Find where the given text appears and provide that cell's center as (x, y) coordinate. 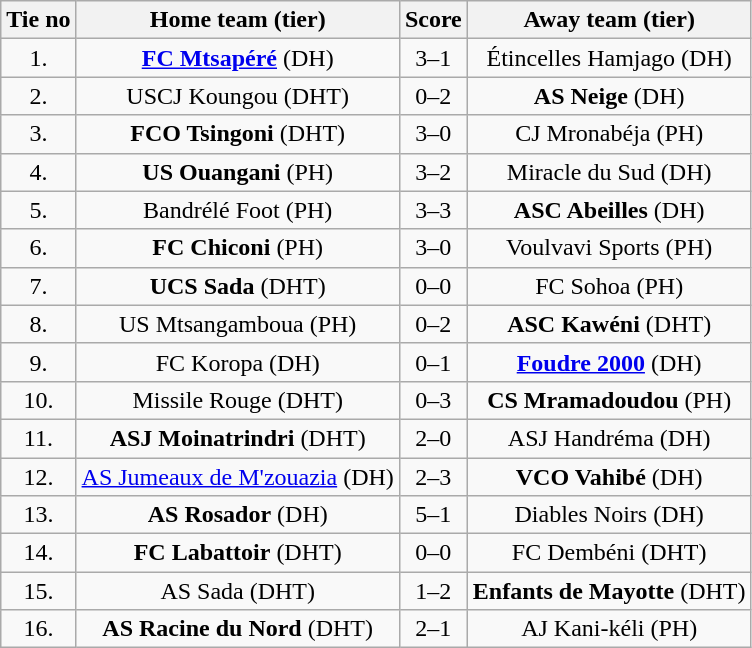
2–3 (433, 477)
Home team (tier) (238, 20)
AS Sada (DHT) (238, 591)
CS Mramadoudou (PH) (609, 400)
ASJ Moinatrindri (DHT) (238, 438)
FCO Tsingoni (DHT) (238, 134)
2–1 (433, 629)
FC Dembéni (DHT) (609, 553)
Étincelles Hamjago (DH) (609, 58)
US Ouangani (PH) (238, 172)
3–2 (433, 172)
ASJ Handréma (DH) (609, 438)
Bandrélé Foot (PH) (238, 210)
Voulvavi Sports (PH) (609, 248)
AS Racine du Nord (DHT) (238, 629)
AJ Kani-kéli (PH) (609, 629)
AS Jumeaux de M'zouazia (DH) (238, 477)
AS Rosador (DH) (238, 515)
Tie no (38, 20)
FC Koropa (DH) (238, 362)
6. (38, 248)
10. (38, 400)
3–3 (433, 210)
1–2 (433, 591)
Score (433, 20)
2. (38, 96)
CJ Mronabéja (PH) (609, 134)
11. (38, 438)
Diables Noirs (DH) (609, 515)
16. (38, 629)
8. (38, 324)
4. (38, 172)
FC Labattoir (DHT) (238, 553)
USCJ Koungou (DHT) (238, 96)
2–0 (433, 438)
Foudre 2000 (DH) (609, 362)
3. (38, 134)
FC Sohoa (PH) (609, 286)
13. (38, 515)
FC Chiconi (PH) (238, 248)
14. (38, 553)
VCO Vahibé (DH) (609, 477)
ASC Kawéni (DHT) (609, 324)
5–1 (433, 515)
ASC Abeilles (DH) (609, 210)
9. (38, 362)
UCS Sada (DHT) (238, 286)
15. (38, 591)
Missile Rouge (DHT) (238, 400)
3–1 (433, 58)
0–1 (433, 362)
1. (38, 58)
Miracle du Sud (DH) (609, 172)
12. (38, 477)
7. (38, 286)
AS Neige (DH) (609, 96)
5. (38, 210)
Away team (tier) (609, 20)
FC Mtsapéré (DH) (238, 58)
US Mtsangamboua (PH) (238, 324)
Enfants de Mayotte (DHT) (609, 591)
0–3 (433, 400)
